Provide the [X, Y] coordinate of the cell's center where the given text is located.  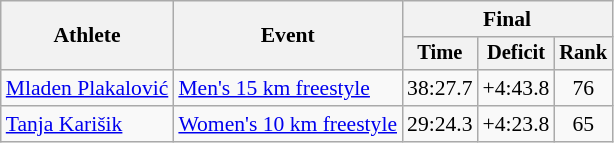
76 [583, 88]
Men's 15 km freestyle [288, 88]
65 [583, 124]
Final [507, 19]
29:24.3 [440, 124]
Rank [583, 54]
Time [440, 54]
Women's 10 km freestyle [288, 124]
38:27.7 [440, 88]
+4:43.8 [516, 88]
Event [288, 36]
Deficit [516, 54]
Mladen Plakalović [88, 88]
+4:23.8 [516, 124]
Athlete [88, 36]
Tanja Karišik [88, 124]
